For the text-containing cell, return its midpoint in (X, Y) coordinate format. 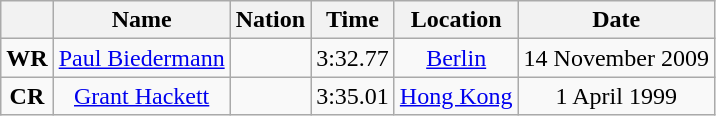
Nation (270, 20)
Grant Hackett (142, 96)
14 November 2009 (616, 58)
Name (142, 20)
3:32.77 (353, 58)
Time (353, 20)
CR (27, 96)
WR (27, 58)
3:35.01 (353, 96)
Date (616, 20)
Berlin (456, 58)
Location (456, 20)
1 April 1999 (616, 96)
Hong Kong (456, 96)
Paul Biedermann (142, 58)
